Output the [x, y] coordinate of the center of the cell containing the given text.  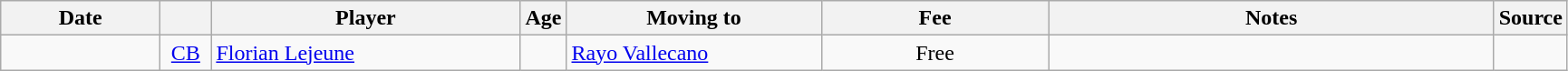
Moving to [694, 18]
Source [1530, 18]
Free [935, 53]
Notes [1271, 18]
Rayo Vallecano [694, 53]
Date [81, 18]
Player [366, 18]
Age [544, 18]
Fee [935, 18]
CB [186, 53]
Florian Lejeune [366, 53]
